For the text-containing cell, return its midpoint in [x, y] coordinate format. 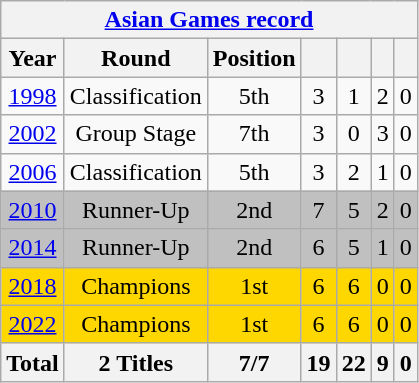
2010 [33, 210]
2022 [33, 324]
Group Stage [136, 134]
1998 [33, 96]
Year [33, 58]
Position [254, 58]
19 [318, 362]
Total [33, 362]
2002 [33, 134]
7/7 [254, 362]
Asian Games record [210, 20]
2 Titles [136, 362]
7 [318, 210]
2014 [33, 248]
2006 [33, 172]
9 [382, 362]
Round [136, 58]
22 [354, 362]
7th [254, 134]
2018 [33, 286]
